Return the (X, Y) coordinate for the center point of the cell that contains the specified text.  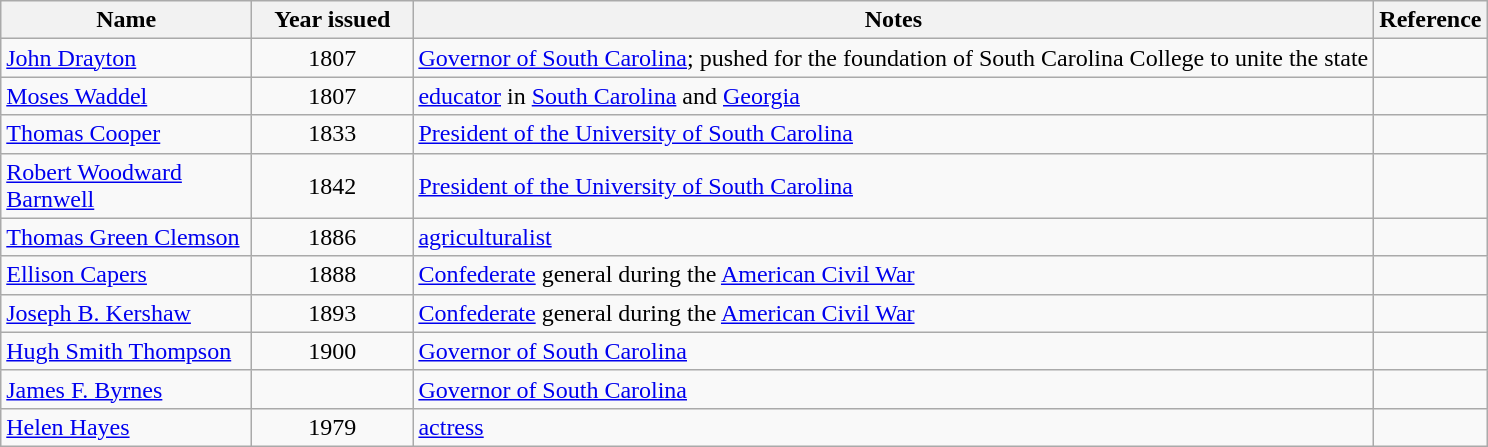
Year issued (332, 20)
educator in South Carolina and Georgia (894, 96)
1900 (332, 351)
John Drayton (126, 58)
Hugh Smith Thompson (126, 351)
Robert Woodward Barnwell (126, 186)
1833 (332, 134)
Thomas Green Clemson (126, 237)
1888 (332, 275)
Governor of South Carolina; pushed for the foundation of South Carolina College to unite the state (894, 58)
1886 (332, 237)
Moses Waddel (126, 96)
actress (894, 427)
Ellison Capers (126, 275)
James F. Byrnes (126, 389)
Helen Hayes (126, 427)
Joseph B. Kershaw (126, 313)
1893 (332, 313)
Thomas Cooper (126, 134)
agriculturalist (894, 237)
Notes (894, 20)
1979 (332, 427)
1842 (332, 186)
Name (126, 20)
Reference (1430, 20)
